Extract the [x, y] coordinate from the center of the cell holding the provided text.  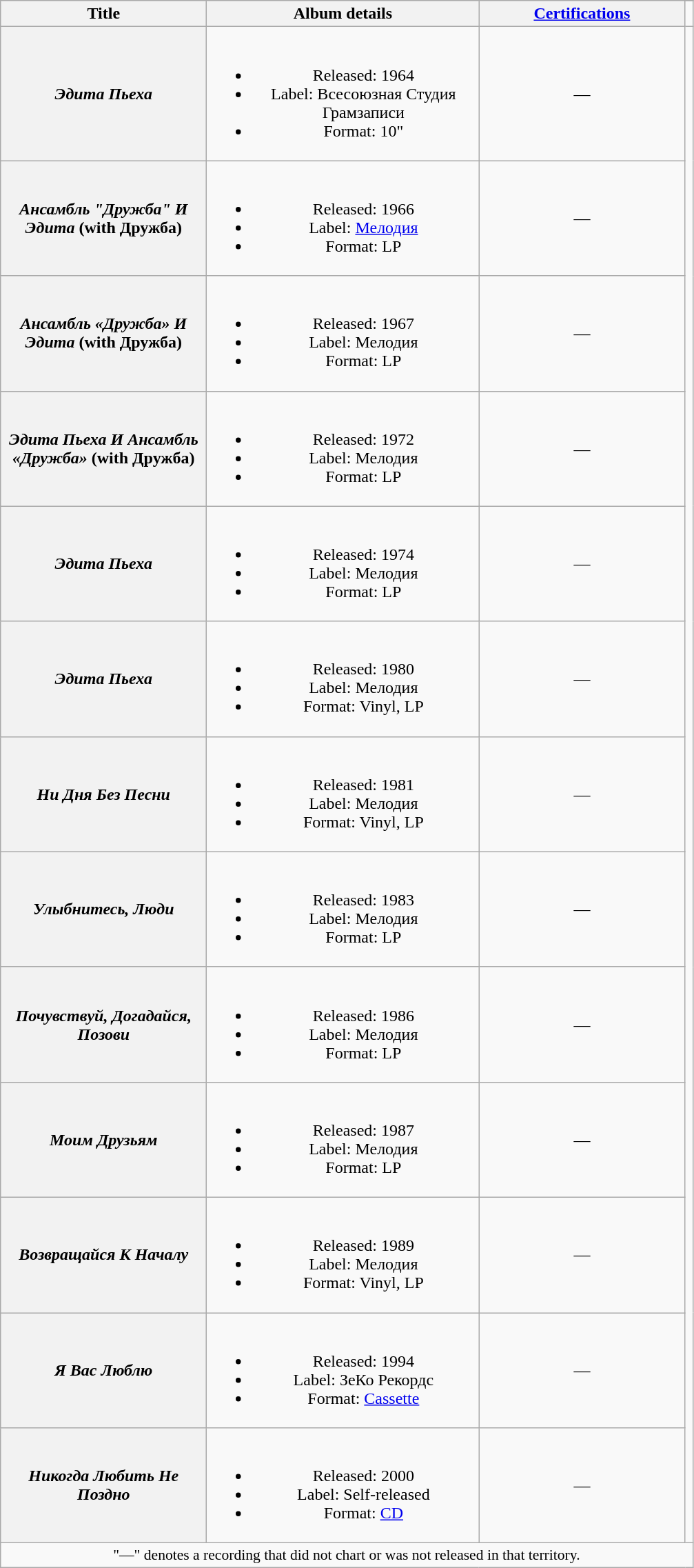
Released: 1994Label: ЗеКо РекордсFormat: Cassette [343, 1371]
Ансамбль "Дружба" И Эдита (with Дружба) [103, 218]
Released: 1986Label: МелодияFormat: LP [343, 1025]
Я Вас Люблю [103, 1371]
Released: 1972Label: МелодияFormat: LP [343, 448]
Released: 1989Label: МелодияFormat: Vinyl, LP [343, 1255]
Released: 1966Label: МелодияFormat: LP [343, 218]
Возвращайся К Началу [103, 1255]
Certifications [582, 14]
Ни Дня Без Песни [103, 794]
Моим Друзьям [103, 1139]
Album details [343, 14]
Released: 1983Label: МелодияFormat: LP [343, 909]
"—" denotes a recording that did not chart or was not released in that territory. [347, 1556]
Улыбнитесь, Люди [103, 909]
Released: 1980Label: МелодияFormat: Vinyl, LP [343, 679]
Released: 1981Label: МелодияFormat: Vinyl, LP [343, 794]
Почувствуй, Догадайся, Позови [103, 1025]
Title [103, 14]
Released: 1987Label: МелодияFormat: LP [343, 1139]
Released: 1974Label: МелодияFormat: LP [343, 564]
Эдита Пьеха И Ансамбль «Дружба» (with Дружба) [103, 448]
Никогда Любить Не Поздно [103, 1485]
Released: 1964Label: Всесоюзная Студия ГрамзаписиFormat: 10" [343, 94]
Ансамбль «Дружба» И Эдита (with Дружба) [103, 334]
Released: 2000Label: Self-releasedFormat: CD [343, 1485]
Released: 1967Label: МелодияFormat: LP [343, 334]
